Detect which cell encompasses the target text, then output its [x, y] center coordinate. 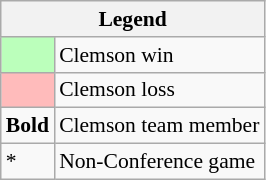
Clemson win [159, 55]
* [28, 162]
Legend [133, 19]
Non-Conference game [159, 162]
Bold [28, 126]
Clemson team member [159, 126]
Clemson loss [159, 90]
